Return the (X, Y) coordinate for the center point of the cell that contains the specified text.  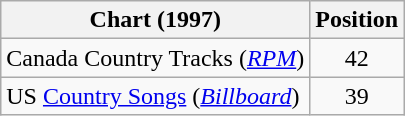
42 (357, 58)
Position (357, 20)
Canada Country Tracks (RPM) (156, 58)
Chart (1997) (156, 20)
39 (357, 96)
US Country Songs (Billboard) (156, 96)
